Provide the [x, y] coordinate of the cell's center where the given text is located.  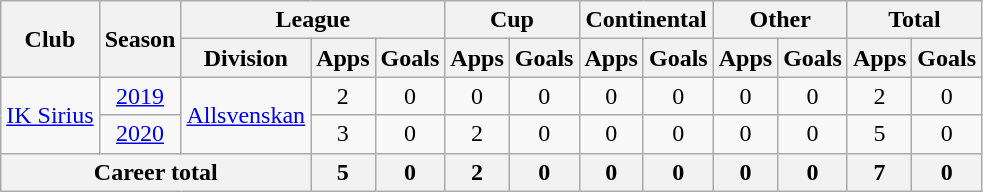
3 [343, 134]
Allsvenskan [246, 115]
IK Sirius [50, 115]
Continental [646, 20]
League [313, 20]
Career total [156, 172]
2019 [140, 96]
2020 [140, 134]
Cup [512, 20]
Club [50, 39]
Total [914, 20]
Other [780, 20]
Season [140, 39]
Division [246, 58]
7 [879, 172]
